Detect which cell encompasses the target text, then output its [X, Y] center coordinate. 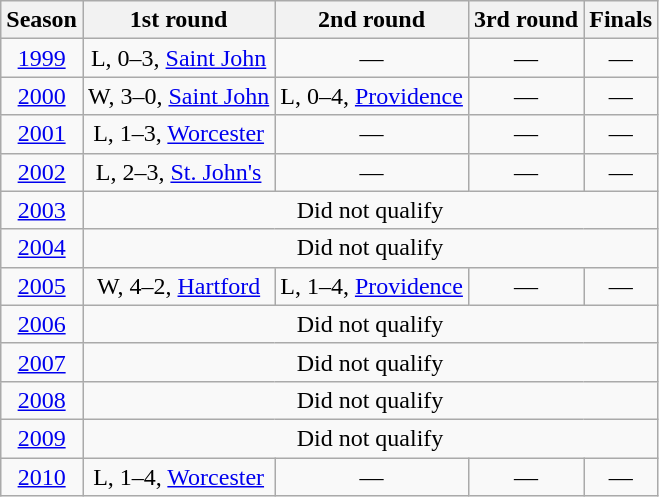
L, 1–4, Providence [372, 286]
1st round [178, 20]
Finals [621, 20]
3rd round [526, 20]
2nd round [372, 20]
2008 [42, 400]
L, 2–3, St. John's [178, 172]
2004 [42, 248]
Season [42, 20]
1999 [42, 58]
2006 [42, 324]
W, 3–0, Saint John [178, 96]
2005 [42, 286]
L, 0–4, Providence [372, 96]
W, 4–2, Hartford [178, 286]
2002 [42, 172]
2007 [42, 362]
L, 1–3, Worcester [178, 134]
2000 [42, 96]
2010 [42, 477]
2009 [42, 438]
L, 1–4, Worcester [178, 477]
2003 [42, 210]
2001 [42, 134]
L, 0–3, Saint John [178, 58]
